Search for the cell housing the specified text and yield its (X, Y) center coordinate. 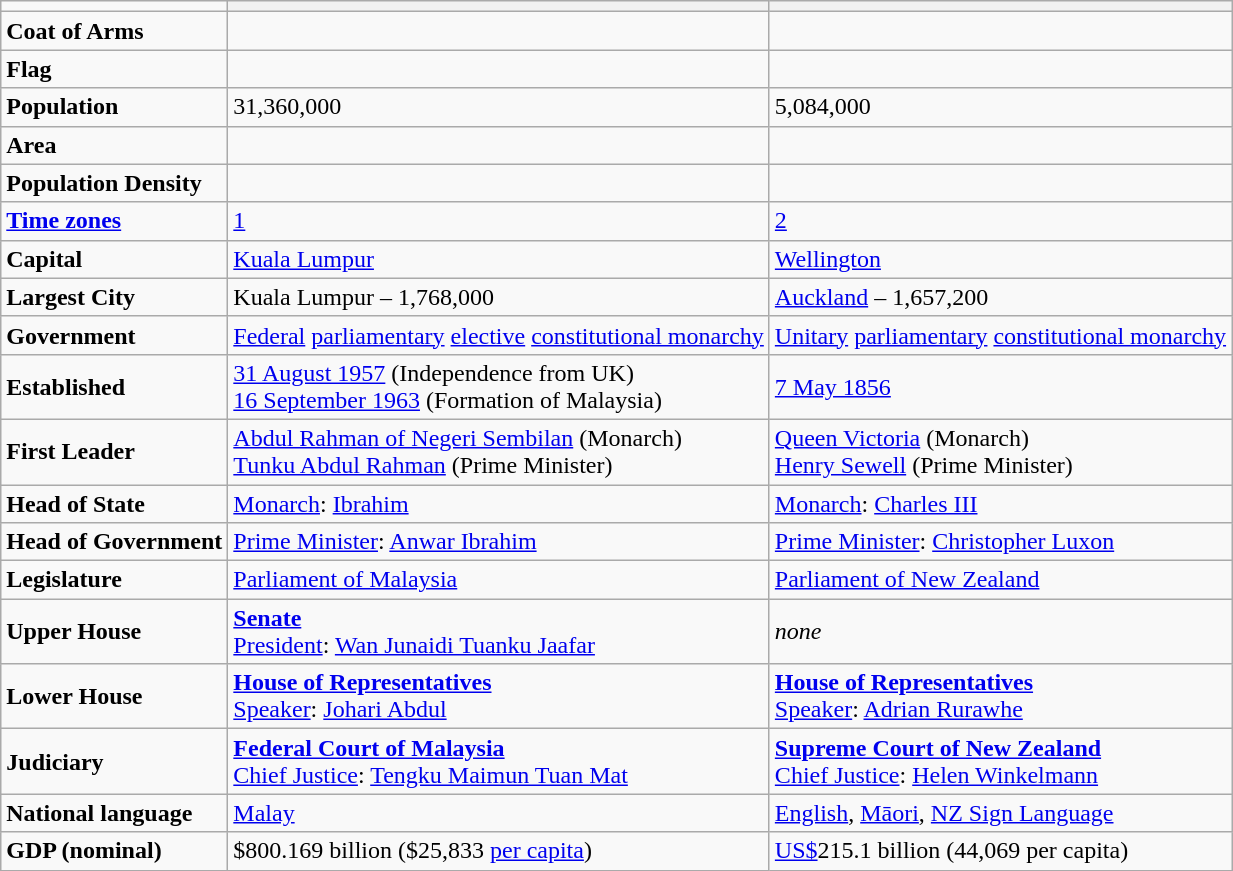
Established (114, 386)
House of RepresentativesSpeaker: Johari Abdul (499, 696)
Government (114, 335)
Malay (499, 813)
1 (499, 221)
Area (114, 145)
Coat of Arms (114, 31)
Monarch: Ibrahim (499, 503)
Head of Government (114, 542)
31 August 1957 (Independence from UK)16 September 1963 (Formation of Malaysia) (499, 386)
Federal Court of MalaysiaChief Justice: Tengku Maimun Tuan Mat (499, 762)
Population Density (114, 183)
Upper House (114, 632)
Prime Minister: Christopher Luxon (1000, 542)
2 (1000, 221)
Wellington (1000, 259)
Flag (114, 69)
House of RepresentativesSpeaker: Adrian Rurawhe (1000, 696)
Unitary parliamentary constitutional monarchy (1000, 335)
GDP (nominal) (114, 851)
$800.169 billion ($25,833 per capita) (499, 851)
Head of State (114, 503)
Legislature (114, 580)
none (1000, 632)
Capital (114, 259)
Abdul Rahman of Negeri Sembilan (Monarch)Tunku Abdul Rahman (Prime Minister) (499, 452)
US$215.1 billion (44,069 per capita) (1000, 851)
Kuala Lumpur (499, 259)
Parliament of New Zealand (1000, 580)
Auckland – 1,657,200 (1000, 297)
Federal parliamentary elective constitutional monarchy (499, 335)
Prime Minister: Anwar Ibrahim (499, 542)
SenatePresident: Wan Junaidi Tuanku Jaafar (499, 632)
National language (114, 813)
Supreme Court of New ZealandChief Justice: Helen Winkelmann (1000, 762)
31,360,000 (499, 107)
Queen Victoria (Monarch)Henry Sewell (Prime Minister) (1000, 452)
First Leader (114, 452)
English, Māori, NZ Sign Language (1000, 813)
Lower House (114, 696)
Monarch: Charles III (1000, 503)
Largest City (114, 297)
7 May 1856 (1000, 386)
Time zones (114, 221)
5,084,000 (1000, 107)
Kuala Lumpur – 1,768,000 (499, 297)
Judiciary (114, 762)
Parliament of Malaysia (499, 580)
Population (114, 107)
